Detect which cell encompasses the target text, then output its [X, Y] center coordinate. 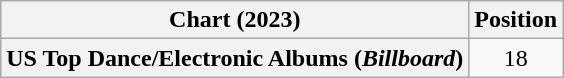
18 [516, 58]
Position [516, 20]
US Top Dance/Electronic Albums (Billboard) [235, 58]
Chart (2023) [235, 20]
